Capture the cell that displays the provided text and extract its (X, Y) central coordinate. 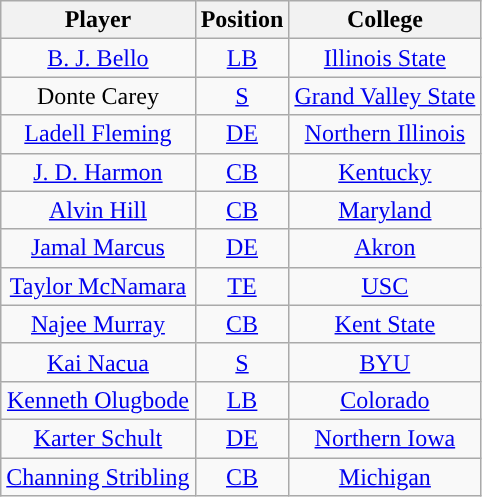
Jamal Marcus (98, 248)
Northern Iowa (385, 438)
USC (385, 286)
Michigan (385, 477)
Najee Murray (98, 324)
College (385, 20)
Northern Illinois (385, 134)
Grand Valley State (385, 96)
Ladell Fleming (98, 134)
Donte Carey (98, 96)
BYU (385, 362)
Karter Schult (98, 438)
Akron (385, 248)
Kai Nacua (98, 362)
B. J. Bello (98, 58)
TE (242, 286)
Player (98, 20)
J. D. Harmon (98, 172)
Maryland (385, 210)
Position (242, 20)
Kent State (385, 324)
Illinois State (385, 58)
Alvin Hill (98, 210)
Kentucky (385, 172)
Kenneth Olugbode (98, 400)
Taylor McNamara (98, 286)
Colorado (385, 400)
Channing Stribling (98, 477)
